Determine the (x, y) coordinate at the center of the cell enclosing the given text.  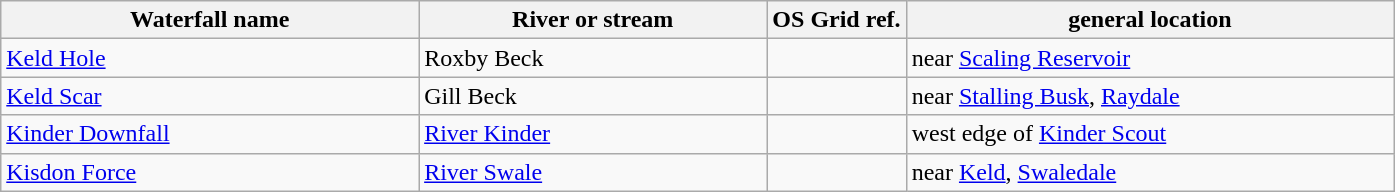
Kinder Downfall (210, 134)
Keld Scar (210, 96)
west edge of Kinder Scout (1150, 134)
general location (1150, 20)
near Scaling Reservoir (1150, 58)
near Stalling Busk, Raydale (1150, 96)
OS Grid ref. (836, 20)
Keld Hole (210, 58)
near Keld, Swaledale (1150, 172)
Waterfall name (210, 20)
River Swale (593, 172)
Gill Beck (593, 96)
River or stream (593, 20)
River Kinder (593, 134)
Kisdon Force (210, 172)
Roxby Beck (593, 58)
